Find where the given text appears and provide that cell's center as [X, Y] coordinate. 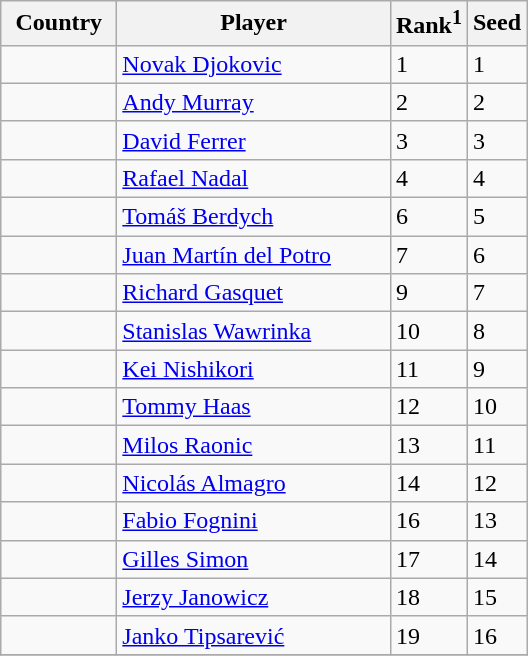
Richard Gasquet [254, 293]
Stanislas Wawrinka [254, 331]
5 [496, 217]
18 [428, 597]
19 [428, 635]
Fabio Fognini [254, 521]
Janko Tipsarević [254, 635]
Novak Djokovic [254, 64]
Rafael Nadal [254, 178]
Player [254, 24]
Country [59, 24]
8 [496, 331]
Andy Murray [254, 102]
David Ferrer [254, 140]
Kei Nishikori [254, 369]
Tomáš Berdych [254, 217]
Jerzy Janowicz [254, 597]
Gilles Simon [254, 559]
Milos Raonic [254, 445]
Juan Martín del Potro [254, 255]
17 [428, 559]
15 [496, 597]
Seed [496, 24]
Rank1 [428, 24]
Nicolás Almagro [254, 483]
Tommy Haas [254, 407]
